Identify which cell holds the provided text, then report its [X, Y] central coordinate. 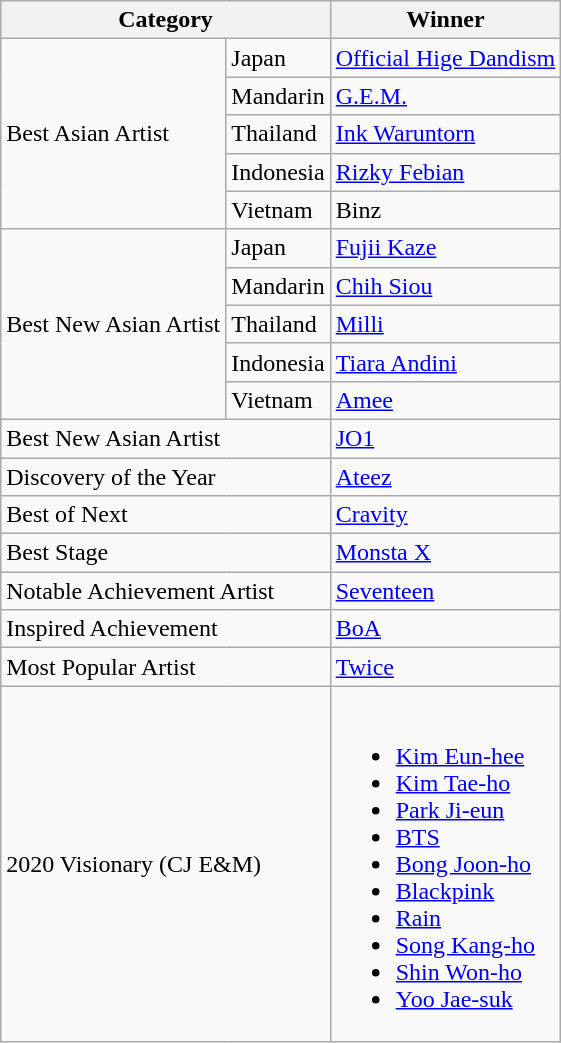
Twice [446, 667]
Best Asian Artist [114, 134]
Rizky Febian [446, 172]
Monsta X [446, 553]
Tiara Andini [446, 362]
Inspired Achievement [166, 629]
Binz [446, 210]
JO1 [446, 438]
Winner [446, 20]
Official Hige Dandism [446, 58]
Category [166, 20]
Notable Achievement Artist [166, 591]
Seventeen [446, 591]
Ateez [446, 477]
2020 Visionary (CJ E&M) [166, 864]
Milli [446, 324]
Best of Next [166, 515]
Best Stage [166, 553]
Ink Waruntorn [446, 134]
Discovery of the Year [166, 477]
Most Popular Artist [166, 667]
Fujii Kaze [446, 248]
G.E.M. [446, 96]
Cravity [446, 515]
Chih Siou [446, 286]
Amee [446, 400]
BoA [446, 629]
Kim Eun-heeKim Tae-hoPark Ji-eunBTSBong Joon-hoBlackpinkRainSong Kang-hoShin Won-hoYoo Jae-suk [446, 864]
